Detect which cell encompasses the target text, then output its (X, Y) center coordinate. 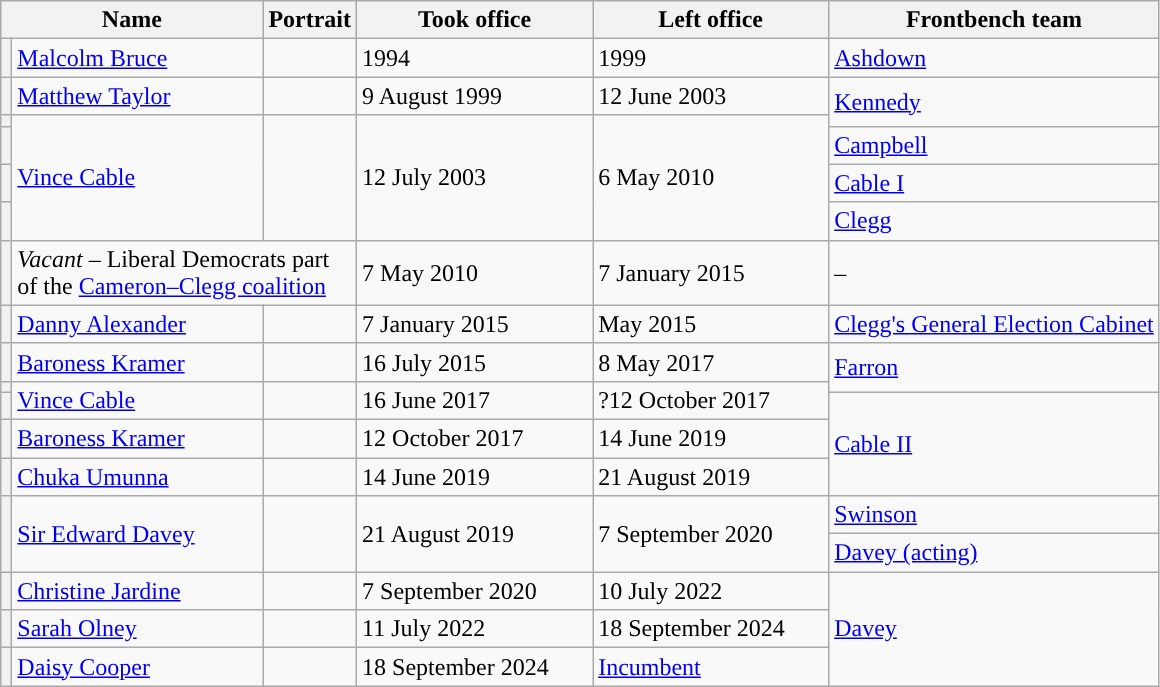
12 June 2003 (711, 96)
Danny Alexander (138, 324)
Portrait (310, 20)
Name (132, 20)
Matthew Taylor (138, 96)
12 October 2017 (475, 438)
Christine Jardine (138, 591)
Clegg (994, 221)
Incumbent (711, 667)
1994 (475, 58)
10 July 2022 (711, 591)
Malcolm Bruce (138, 58)
Sarah Olney (138, 629)
Chuka Umunna (138, 477)
Vacant – Liberal Democrats part of the Cameron–Clegg coalition (184, 272)
Campbell (994, 145)
16 June 2017 (475, 400)
Farron (994, 368)
9 August 1999 (475, 96)
Left office (711, 20)
12 July 2003 (475, 178)
Davey (994, 629)
Daisy Cooper (138, 667)
Davey (acting) (994, 553)
Took office (475, 20)
6 May 2010 (711, 178)
Cable I (994, 183)
7 May 2010 (475, 272)
Kennedy (994, 102)
Ashdown (994, 58)
8 May 2017 (711, 362)
?12 October 2017 (711, 400)
Swinson (994, 515)
Sir Edward Davey (138, 534)
Clegg's General Election Cabinet (994, 324)
– (994, 272)
May 2015 (711, 324)
1999 (711, 58)
11 July 2022 (475, 629)
16 July 2015 (475, 362)
Frontbench team (994, 20)
Cable II (994, 444)
